Find where the given text appears and provide that cell's center as (x, y) coordinate. 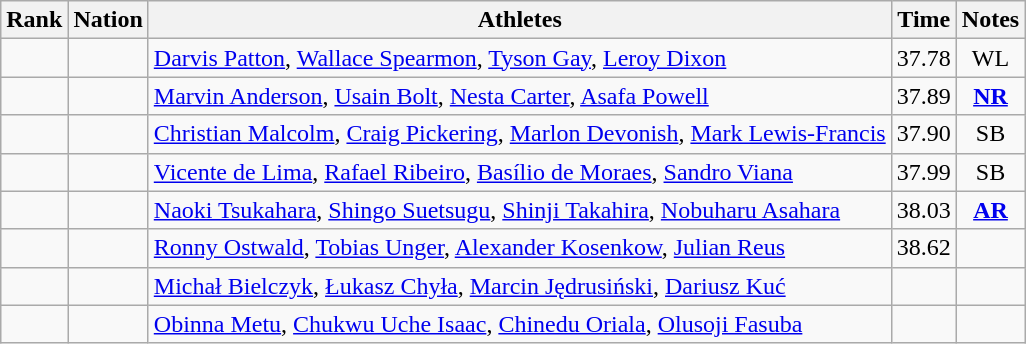
Ronny Ostwald, Tobias Unger, Alexander Kosenkow, Julian Reus (520, 248)
37.89 (924, 96)
37.78 (924, 58)
Vicente de Lima, Rafael Ribeiro, Basílio de Moraes, Sandro Viana (520, 172)
Naoki Tsukahara, Shingo Suetsugu, Shinji Takahira, Nobuharu Asahara (520, 210)
Rank (34, 20)
Darvis Patton, Wallace Spearmon, Tyson Gay, Leroy Dixon (520, 58)
Michał Bielczyk, Łukasz Chyła, Marcin Jędrusiński, Dariusz Kuć (520, 286)
38.62 (924, 248)
38.03 (924, 210)
WL (990, 58)
Nation (108, 20)
Notes (990, 20)
Time (924, 20)
NR (990, 96)
Obinna Metu, Chukwu Uche Isaac, Chinedu Oriala, Olusoji Fasuba (520, 324)
Christian Malcolm, Craig Pickering, Marlon Devonish, Mark Lewis-Francis (520, 134)
37.99 (924, 172)
Athletes (520, 20)
37.90 (924, 134)
Marvin Anderson, Usain Bolt, Nesta Carter, Asafa Powell (520, 96)
AR (990, 210)
